Search for the cell housing the specified text and yield its [x, y] center coordinate. 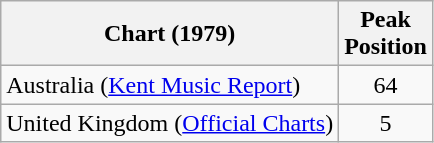
United Kingdom (Official Charts) [170, 123]
Peak Position [386, 34]
64 [386, 85]
Australia (Kent Music Report) [170, 85]
Chart (1979) [170, 34]
5 [386, 123]
